Return the (X, Y) coordinate for the center point of the cell that contains the specified text.  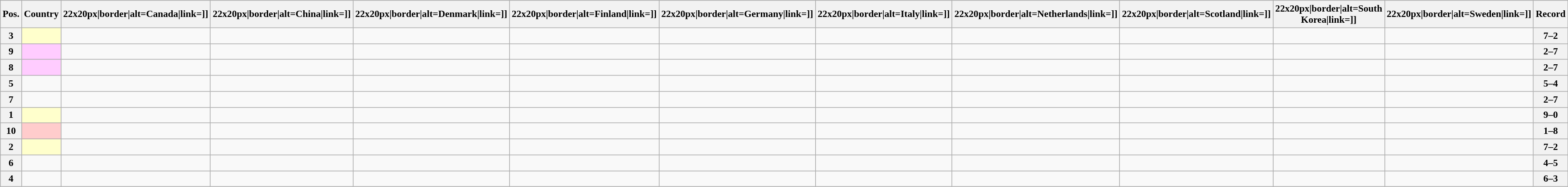
22x20px|border|alt=Canada|link=]] (136, 14)
4 (11, 179)
1–8 (1550, 131)
22x20px|border|alt=South Korea|link=]] (1329, 14)
22x20px|border|alt=Sweden|link=]] (1459, 14)
7 (11, 100)
22x20px|border|alt=Germany|link=]] (737, 14)
22x20px|border|alt=Denmark|link=]] (431, 14)
Country (41, 14)
9–0 (1550, 115)
3 (11, 36)
1 (11, 115)
Pos. (11, 14)
6 (11, 163)
22x20px|border|alt=Italy|link=]] (884, 14)
22x20px|border|alt=Scotland|link=]] (1196, 14)
22x20px|border|alt=Finland|link=]] (584, 14)
Record (1550, 14)
4–5 (1550, 163)
10 (11, 131)
9 (11, 52)
5 (11, 83)
22x20px|border|alt=China|link=]] (282, 14)
5–4 (1550, 83)
2 (11, 147)
8 (11, 68)
6–3 (1550, 179)
22x20px|border|alt=Netherlands|link=]] (1036, 14)
